Detect which cell encompasses the target text, then output its (x, y) center coordinate. 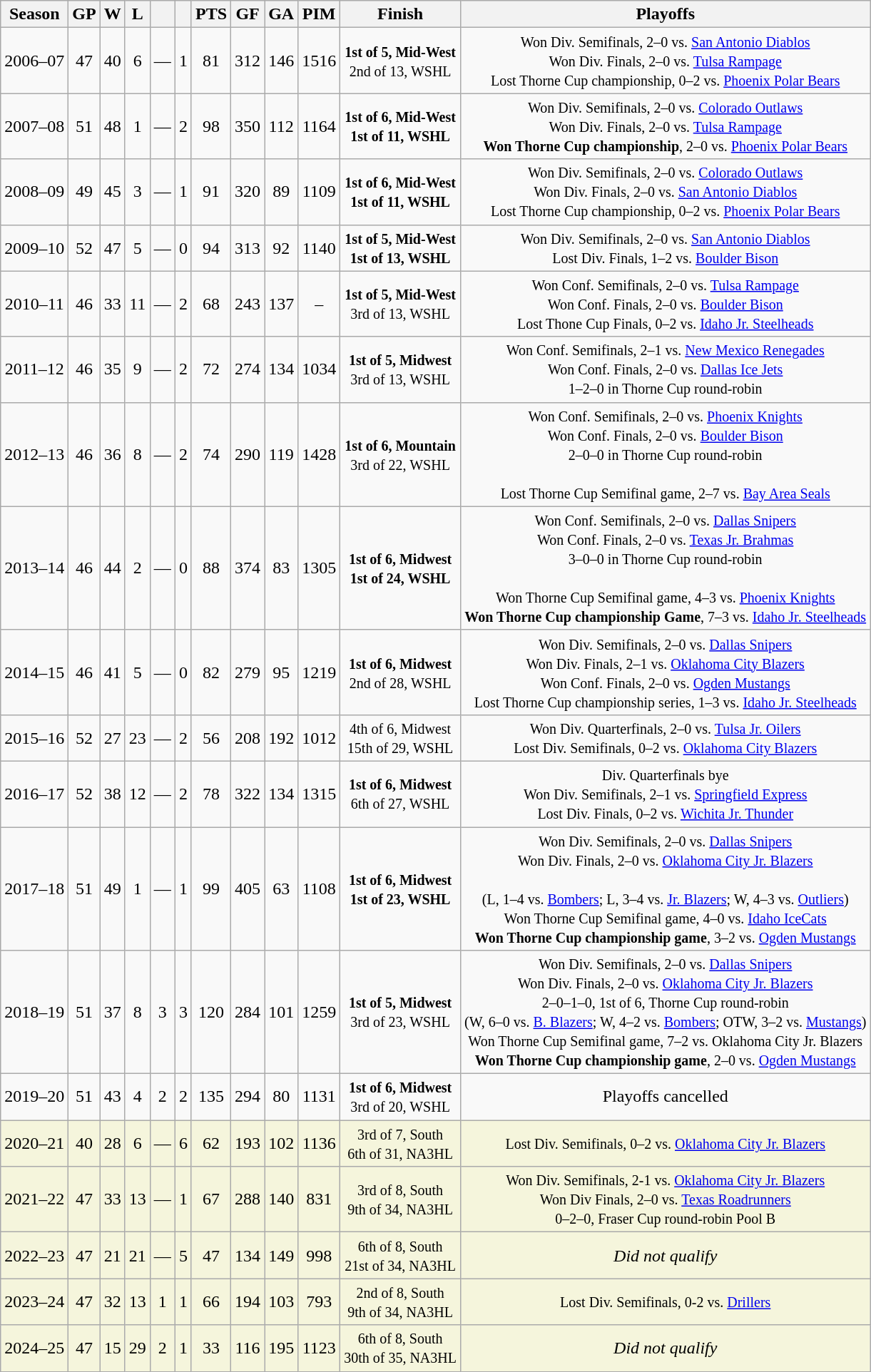
1164 (320, 126)
312 (248, 61)
1st of 5, Midwest 3rd of 13, WSHL (401, 369)
2007–08 (34, 126)
322 (248, 794)
11 (137, 304)
98 (211, 126)
2021–22 (34, 1199)
Playoffs (665, 14)
279 (248, 672)
1428 (320, 454)
2022–23 (34, 1255)
28 (113, 1144)
140 (281, 1199)
1st of 6, Mountain 3rd of 22, WSHL (401, 454)
Won Div. Quarterfinals, 2–0 vs. Tulsa Jr. OilersLost Div. Semifinals, 0–2 vs. Oklahoma City Blazers (665, 737)
92 (281, 248)
120 (211, 1013)
2013–14 (34, 568)
Lost Div. Semifinals, 0-2 vs. Drillers (665, 1302)
99 (211, 889)
4 (137, 1097)
44 (113, 568)
116 (248, 1348)
2015–16 (34, 737)
313 (248, 248)
146 (281, 61)
94 (211, 248)
36 (113, 454)
82 (211, 672)
350 (248, 126)
83 (281, 568)
208 (248, 737)
23 (137, 737)
66 (211, 1302)
2nd of 8, South9th of 34, NA3HL (401, 1302)
112 (281, 126)
72 (211, 369)
1131 (320, 1097)
3rd of 7, South6th of 31, NA3HL (401, 1144)
4th of 6, Midwest15th of 29, WSHL (401, 737)
2006–07 (34, 61)
1136 (320, 1144)
43 (113, 1097)
137 (281, 304)
15 (113, 1348)
2023–24 (34, 1302)
37 (113, 1013)
78 (211, 794)
374 (248, 568)
1123 (320, 1348)
1315 (320, 794)
2010–11 (34, 304)
193 (248, 1144)
Won Div. Semifinals, 2–0 vs. San Antonio DiablosLost Div. Finals, 1–2 vs. Boulder Bison (665, 248)
102 (281, 1144)
119 (281, 454)
PIM (320, 14)
63 (281, 889)
793 (320, 1302)
Won Div. Semifinals, 2–0 vs. San Antonio DiablosWon Div. Finals, 2–0 vs. Tulsa RampageLost Thorne Cup championship, 0–2 vs. Phoenix Polar Bears (665, 61)
48 (113, 126)
Won Conf. Semifinals, 2–1 vs. New Mexico RenegadesWon Conf. Finals, 2–0 vs. Dallas Ice Jets1–2–0 in Thorne Cup round-robin (665, 369)
1st of 6, Midwest1st of 23, WSHL (401, 889)
294 (248, 1097)
1108 (320, 889)
2020–21 (34, 1144)
45 (113, 192)
405 (248, 889)
GA (281, 14)
103 (281, 1302)
274 (248, 369)
831 (320, 1199)
56 (211, 737)
1st of 6, Midwest2nd of 28, WSHL (401, 672)
194 (248, 1302)
6th of 8, South30th of 35, NA3HL (401, 1348)
1st of 5, Midwest3rd of 23, WSHL (401, 1013)
1305 (320, 568)
W (113, 14)
135 (211, 1097)
Playoffs cancelled (665, 1097)
74 (211, 454)
2011–12 (34, 369)
L (137, 14)
284 (248, 1013)
2024–25 (34, 1348)
1st of 5, Mid-West 3rd of 13, WSHL (401, 304)
Won Div. Semifinals, 2–0 vs. Colorado OutlawsWon Div. Finals, 2–0 vs. San Antonio DiablosLost Thorne Cup championship, 0–2 vs. Phoenix Polar Bears (665, 192)
1516 (320, 61)
Finish (401, 14)
195 (281, 1348)
290 (248, 454)
2016–17 (34, 794)
GP (84, 14)
35 (113, 369)
95 (281, 672)
288 (248, 1199)
101 (281, 1013)
3rd of 8, South9th of 34, NA3HL (401, 1199)
38 (113, 794)
91 (211, 192)
192 (281, 737)
1st of 5, Mid-West 2nd of 13, WSHL (401, 61)
12 (137, 794)
1109 (320, 192)
1st of 6, Midwest3rd of 20, WSHL (401, 1097)
2018–19 (34, 1013)
29 (137, 1348)
27 (113, 737)
Won Div. Semifinals, 2-1 vs. Oklahoma City Jr. BlazersWon Div Finals, 2–0 vs. Texas Roadrunners0–2–0, Fraser Cup round-robin Pool B (665, 1199)
2017–18 (34, 889)
1219 (320, 672)
32 (113, 1302)
41 (113, 672)
Won Div. Semifinals, 2–0 vs. Colorado OutlawsWon Div. Finals, 2–0 vs. Tulsa RampageWon Thorne Cup championship, 2–0 vs. Phoenix Polar Bears (665, 126)
243 (248, 304)
1st of 6, Midwest6th of 27, WSHL (401, 794)
1012 (320, 737)
1140 (320, 248)
1034 (320, 369)
Div. Quarterfinals byeWon Div. Semifinals, 2–1 vs. Springfield ExpressLost Div. Finals, 0–2 vs. Wichita Jr. Thunder (665, 794)
67 (211, 1199)
68 (211, 304)
1259 (320, 1013)
6th of 8, South21st of 34, NA3HL (401, 1255)
– (320, 304)
81 (211, 61)
998 (320, 1255)
1st of 5, Mid-West 1st of 13, WSHL (401, 248)
1st of 6, Midwest 1st of 24, WSHL (401, 568)
Won Conf. Semifinals, 2–0 vs. Tulsa RampageWon Conf. Finals, 2–0 vs. Boulder BisonLost Thone Cup Finals, 0–2 vs. Idaho Jr. Steelheads (665, 304)
2008–09 (34, 192)
2014–15 (34, 672)
320 (248, 192)
9 (137, 369)
Season (34, 14)
88 (211, 568)
Lost Div. Semifinals, 0–2 vs. Oklahoma City Jr. Blazers (665, 1144)
62 (211, 1144)
PTS (211, 14)
149 (281, 1255)
2012–13 (34, 454)
2009–10 (34, 248)
GF (248, 14)
80 (281, 1097)
89 (281, 192)
2019–20 (34, 1097)
